Locate the cell with the specified text and output its [x, y] center coordinate. 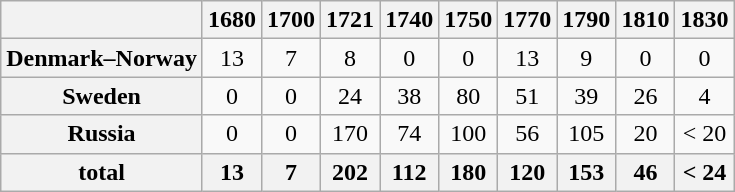
< 20 [704, 134]
38 [410, 96]
< 24 [704, 172]
1721 [350, 20]
1830 [704, 20]
24 [350, 96]
105 [586, 134]
46 [646, 172]
153 [586, 172]
Denmark–Norway [102, 58]
8 [350, 58]
112 [410, 172]
Russia [102, 134]
1810 [646, 20]
51 [528, 96]
180 [468, 172]
26 [646, 96]
1750 [468, 20]
80 [468, 96]
100 [468, 134]
202 [350, 172]
170 [350, 134]
39 [586, 96]
Sweden [102, 96]
4 [704, 96]
120 [528, 172]
1700 [292, 20]
9 [586, 58]
56 [528, 134]
1740 [410, 20]
1680 [232, 20]
1770 [528, 20]
20 [646, 134]
74 [410, 134]
1790 [586, 20]
total [102, 172]
